Pinpoint the cell where the given text exists, returning its (X, Y) midpoint coordinate. 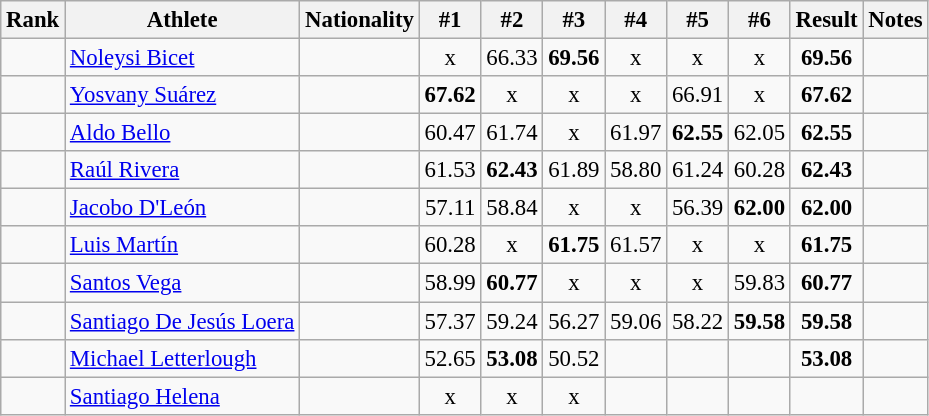
Result (826, 20)
#2 (512, 20)
Athlete (182, 20)
59.83 (759, 283)
Raúl Rivera (182, 170)
Yosvany Suárez (182, 95)
59.06 (636, 321)
52.65 (450, 358)
61.24 (698, 170)
#4 (636, 20)
#6 (759, 20)
#5 (698, 20)
66.91 (698, 95)
61.57 (636, 245)
61.74 (512, 133)
Notes (896, 20)
61.89 (574, 170)
66.33 (512, 58)
Noleysi Bicet (182, 58)
Santiago De Jesús Loera (182, 321)
Rank (33, 20)
62.05 (759, 133)
60.47 (450, 133)
50.52 (574, 358)
59.24 (512, 321)
58.99 (450, 283)
Aldo Bello (182, 133)
#1 (450, 20)
Jacobo D'León (182, 208)
Santiago Helena (182, 396)
56.39 (698, 208)
Michael Letterlough (182, 358)
57.37 (450, 321)
58.80 (636, 170)
Nationality (360, 20)
61.53 (450, 170)
Santos Vega (182, 283)
Luis Martín (182, 245)
#3 (574, 20)
57.11 (450, 208)
58.84 (512, 208)
56.27 (574, 321)
58.22 (698, 321)
61.97 (636, 133)
